Find where the given text appears and provide that cell's center as (X, Y) coordinate. 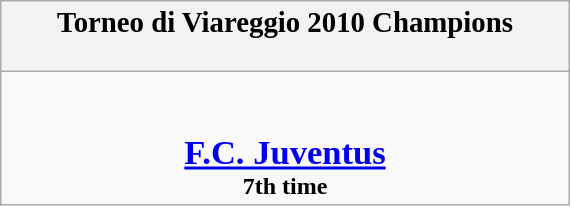
Torneo di Viareggio 2010 Champions (284, 36)
F.C. Juventus7th time (284, 138)
